Provide the [x, y] coordinate of the cell's center where the given text is located.  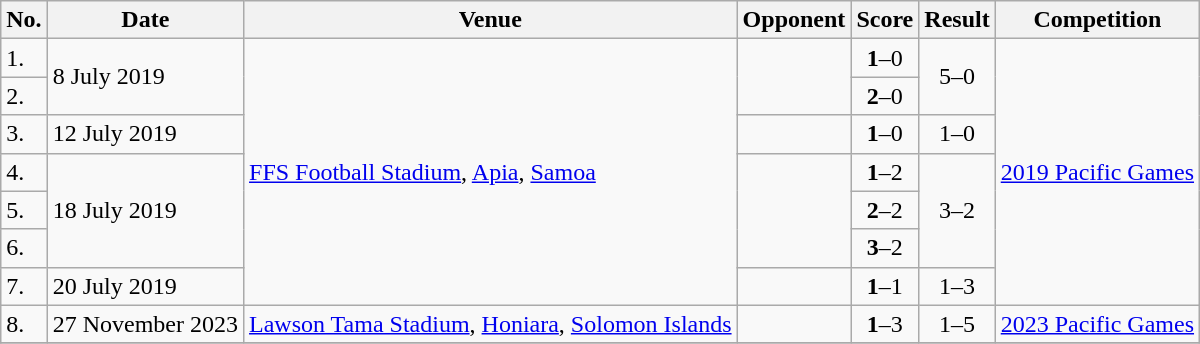
1. [24, 58]
Date [145, 20]
7. [24, 286]
FFS Football Stadium, Apia, Samoa [491, 172]
Score [885, 20]
2–0 [885, 96]
8. [24, 324]
Venue [491, 20]
3. [24, 134]
5. [24, 210]
27 November 2023 [145, 324]
12 July 2019 [145, 134]
1–1 [885, 286]
4. [24, 172]
Competition [1097, 20]
2023 Pacific Games [1097, 324]
Opponent [794, 20]
8 July 2019 [145, 77]
Result [957, 20]
1–2 [885, 172]
1–5 [957, 324]
2. [24, 96]
5–0 [957, 77]
2–2 [885, 210]
18 July 2019 [145, 210]
2019 Pacific Games [1097, 172]
Lawson Tama Stadium, Honiara, Solomon Islands [491, 324]
6. [24, 248]
20 July 2019 [145, 286]
No. [24, 20]
